Scan for the cell matching the given text and deliver its (x, y) coordinate at center. 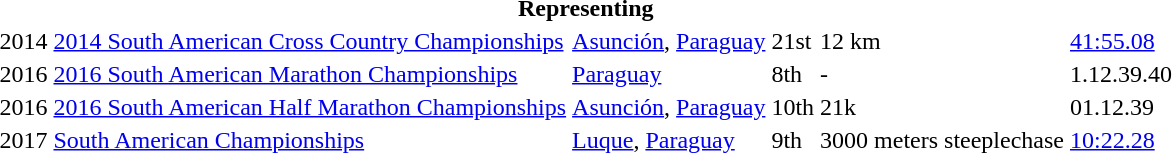
2014 South American Cross Country Championships (310, 41)
8th (793, 74)
12 km (942, 41)
2016 South American Half Marathon Championships (310, 107)
10th (793, 107)
21k (942, 107)
Paraguay (669, 74)
2016 South American Marathon Championships (310, 74)
21st (793, 41)
- (942, 74)
